Extract the (x, y) coordinate from the center of the cell holding the provided text.  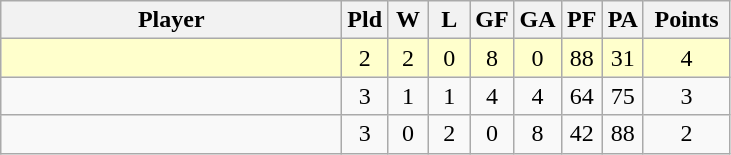
PA (622, 20)
Pld (365, 20)
GA (538, 20)
Player (172, 20)
42 (582, 134)
PF (582, 20)
64 (582, 96)
W (408, 20)
L (450, 20)
Points (686, 20)
GF (492, 20)
31 (622, 58)
75 (622, 96)
